Locate the cell with the specified text and output its (X, Y) center coordinate. 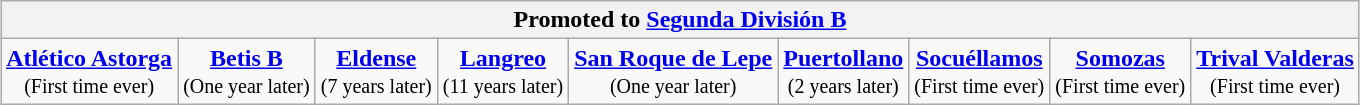
Eldense(7 years later) (376, 72)
Puertollano(2 years later) (844, 72)
Betis B(One year later) (247, 72)
Trival Valderas(First time ever) (1276, 72)
Socuéllamos(First time ever) (980, 72)
Atlético Astorga(First time ever) (90, 72)
Langreo(11 years later) (502, 72)
Promoted to Segunda División B (680, 20)
Somozas(First time ever) (1120, 72)
San Roque de Lepe(One year later) (674, 72)
